Detect which cell encompasses the target text, then output its (x, y) center coordinate. 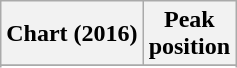
Peak position (189, 34)
Chart (2016) (72, 34)
